Capture the cell that displays the provided text and extract its [X, Y] central coordinate. 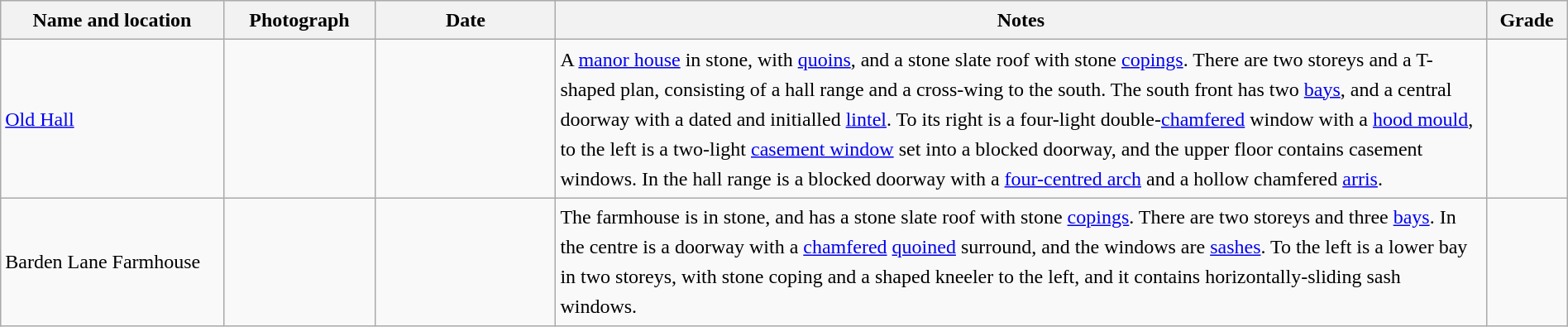
Barden Lane Farmhouse [112, 262]
Date [466, 20]
Name and location [112, 20]
Photograph [299, 20]
Grade [1527, 20]
Notes [1021, 20]
Old Hall [112, 119]
